Return the [X, Y] coordinate for the center point of the cell that contains the specified text.  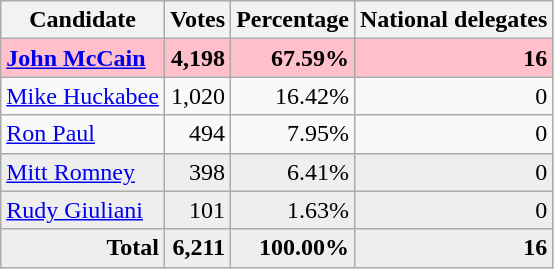
Candidate [83, 20]
6,211 [197, 248]
101 [197, 210]
1,020 [197, 96]
7.95% [293, 134]
Total [83, 248]
398 [197, 172]
Mike Huckabee [83, 96]
16.42% [293, 96]
John McCain [83, 58]
67.59% [293, 58]
Percentage [293, 20]
Votes [197, 20]
Ron Paul [83, 134]
National delegates [453, 20]
1.63% [293, 210]
100.00% [293, 248]
494 [197, 134]
Rudy Giuliani [83, 210]
6.41% [293, 172]
4,198 [197, 58]
Mitt Romney [83, 172]
